Find where the given text appears and provide that cell's center as (x, y) coordinate. 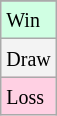
Win (28, 20)
Loss (28, 96)
Draw (28, 58)
